Extract the (X, Y) coordinate from the center of the cell holding the provided text.  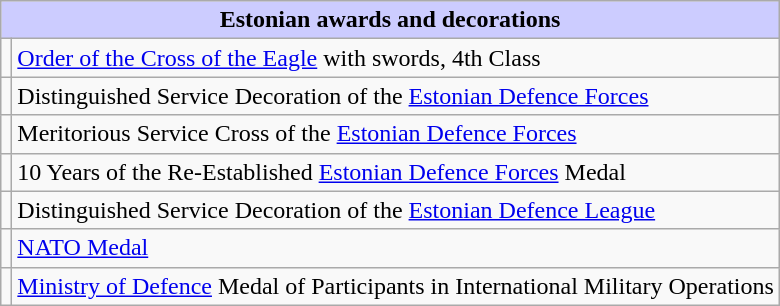
Order of the Cross of the Eagle with swords, 4th Class (396, 58)
NATO Medal (396, 248)
10 Years of the Re-Established Estonian Defence Forces Medal (396, 172)
Distinguished Service Decoration of the Estonian Defence League (396, 210)
Ministry of Defence Medal of Participants in International Military Operations (396, 286)
Meritorious Service Cross of the Estonian Defence Forces (396, 134)
Distinguished Service Decoration of the Estonian Defence Forces (396, 96)
Estonian awards and decorations (390, 20)
